For the text-containing cell, return its midpoint in [x, y] coordinate format. 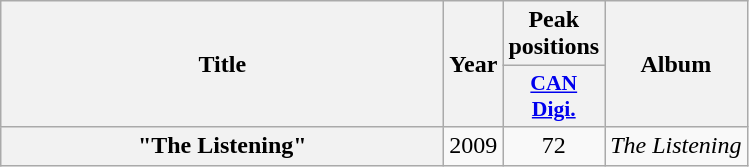
Title [222, 64]
Peak positions [554, 34]
2009 [474, 146]
CAN Digi. [554, 96]
72 [554, 146]
Year [474, 64]
"The Listening" [222, 146]
The Listening [676, 146]
Album [676, 64]
